Return (X, Y) of the center of cell containing provided text 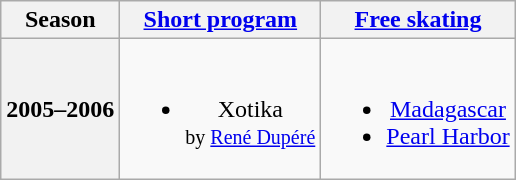
MadagascarPearl Harbor (418, 109)
Short program (220, 20)
Season (60, 20)
2005–2006 (60, 109)
Free skating (418, 20)
Xotika by René Dupéré (220, 109)
